Return (X, Y) of the center of cell containing provided text 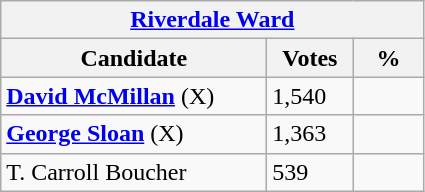
1,363 (310, 134)
% (388, 58)
1,540 (310, 96)
Riverdale Ward (212, 20)
David McMillan (X) (134, 96)
Votes (310, 58)
Candidate (134, 58)
T. Carroll Boucher (134, 172)
539 (310, 172)
George Sloan (X) (134, 134)
